From the cell containing the given text, extract its center point as [x, y] coordinate. 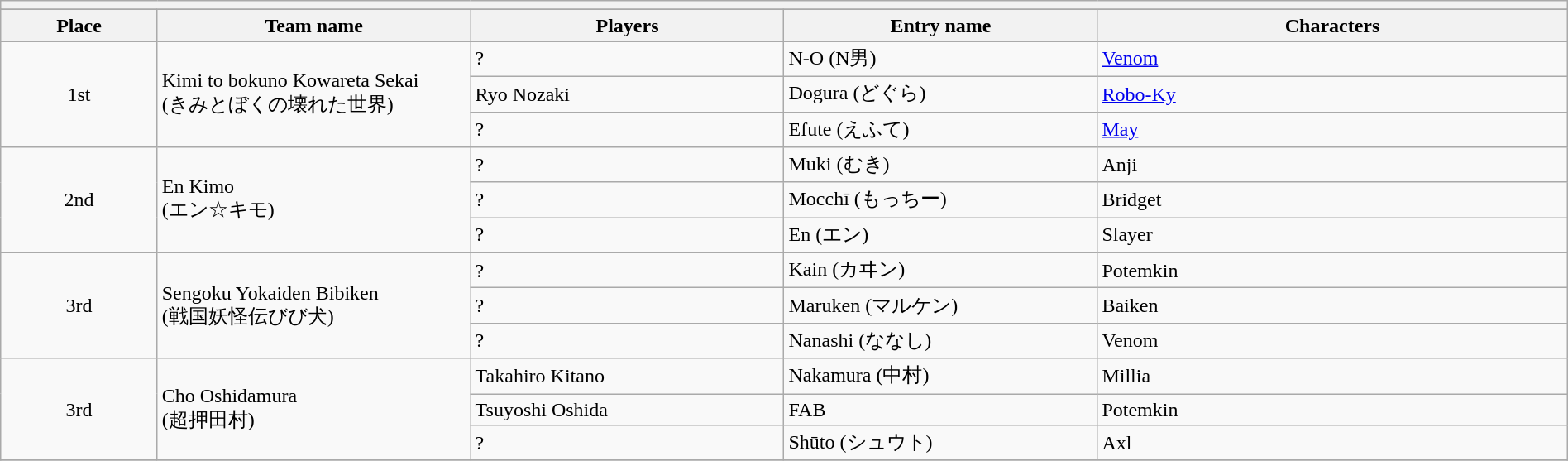
N-O (N男) [941, 60]
Cho Oshidamura(超押田村) [314, 409]
Place [79, 26]
Entry name [941, 26]
Axl [1332, 444]
Players [627, 26]
Nakamura (中村) [941, 376]
Kain (カヰン) [941, 270]
FAB [941, 410]
Bridget [1332, 200]
Maruken (マルケン) [941, 306]
Efute (えふて) [941, 129]
Takahiro Kitano [627, 376]
Slayer [1332, 235]
Characters [1332, 26]
Nanashi (ななし) [941, 341]
Ryo Nozaki [627, 94]
Muki (むき) [941, 166]
Shūto (シュウト) [941, 444]
Anji [1332, 166]
2nd [79, 200]
Tsuyoshi Oshida [627, 410]
Baiken [1332, 306]
Sengoku Yokaiden Bibiken(戦国妖怪伝びび犬) [314, 305]
Mocchī (もっちー) [941, 200]
Team name [314, 26]
Robo-Ky [1332, 94]
En Kimo(エン☆キモ) [314, 200]
Kimi to bokuno Kowareta Sekai(きみとぼくの壊れた世界) [314, 94]
May [1332, 129]
Dogura (どぐら) [941, 94]
Millia [1332, 376]
1st [79, 94]
En (エン) [941, 235]
